Search for the cell housing the specified text and yield its [X, Y] center coordinate. 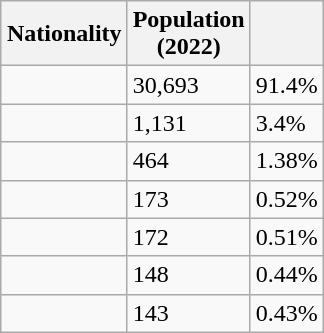
0.43% [286, 313]
464 [188, 161]
143 [188, 313]
1,131 [188, 123]
1.38% [286, 161]
30,693 [188, 85]
Nationality [64, 34]
173 [188, 199]
0.52% [286, 199]
91.4% [286, 85]
148 [188, 275]
0.51% [286, 237]
172 [188, 237]
Population(2022) [188, 34]
0.44% [286, 275]
3.4% [286, 123]
